Return (X, Y) of the center of cell containing provided text 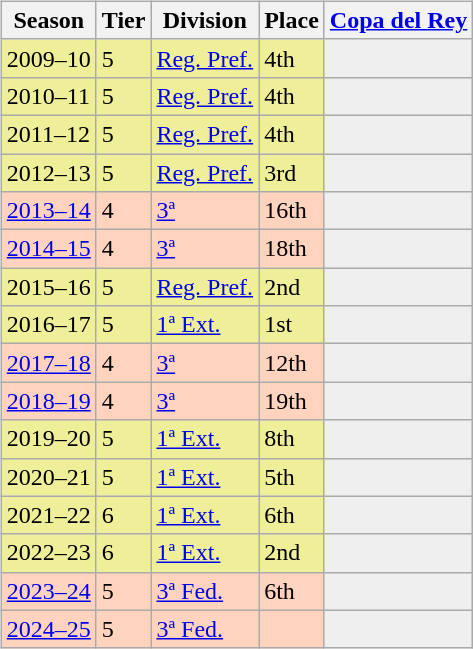
2014–15 (48, 249)
2021–22 (48, 515)
Season (48, 20)
8th (292, 439)
2015–16 (48, 287)
2024–25 (48, 629)
2022–23 (48, 553)
2020–21 (48, 477)
Place (292, 20)
2019–20 (48, 439)
16th (292, 211)
2017–18 (48, 363)
2016–17 (48, 325)
2018–19 (48, 401)
2009–10 (48, 58)
2012–13 (48, 173)
Copa del Rey (398, 20)
3rd (292, 173)
Division (205, 20)
Tier (124, 20)
18th (292, 249)
2023–24 (48, 591)
2011–12 (48, 134)
12th (292, 363)
2010–11 (48, 96)
19th (292, 401)
2013–14 (48, 211)
5th (292, 477)
1st (292, 325)
